Pinpoint the cell where the given text exists, returning its [x, y] midpoint coordinate. 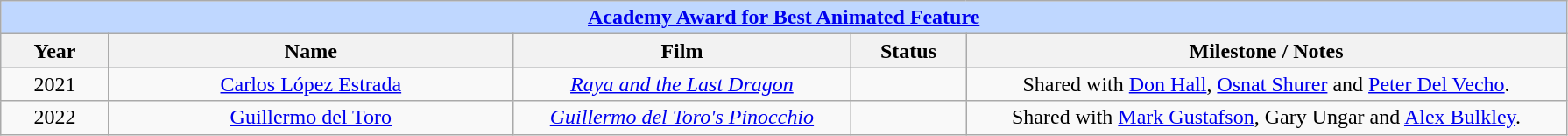
2022 [55, 118]
Carlos López Estrada [310, 84]
Status [908, 51]
Milestone / Notes [1266, 51]
Film [682, 51]
Name [310, 51]
Shared with Don Hall, Osnat Shurer and Peter Del Vecho. [1266, 84]
Raya and the Last Dragon [682, 84]
Guillermo del Toro [310, 118]
Guillermo del Toro's Pinocchio [682, 118]
2021 [55, 84]
Shared with Mark Gustafson, Gary Ungar and Alex Bulkley. [1266, 118]
Year [55, 51]
Academy Award for Best Animated Feature [784, 18]
